Scan for the cell matching the given text and deliver its (X, Y) coordinate at center. 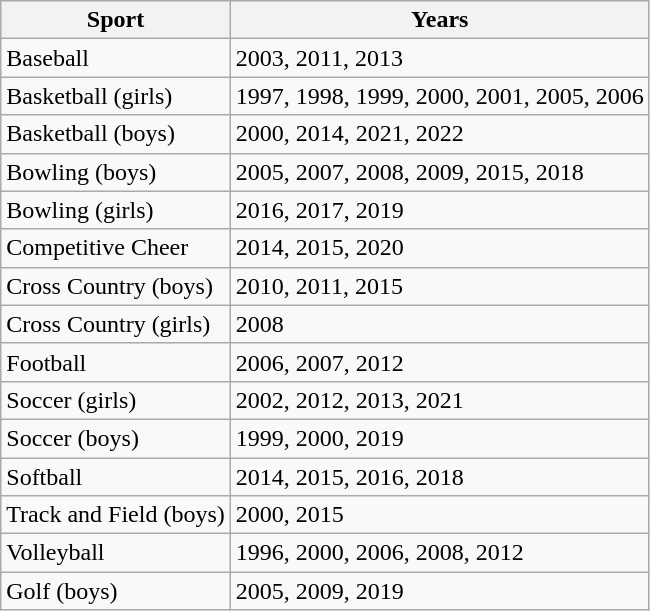
Baseball (116, 58)
Football (116, 362)
Bowling (girls) (116, 210)
Basketball (girls) (116, 96)
2010, 2011, 2015 (440, 286)
2016, 2017, 2019 (440, 210)
Volleyball (116, 553)
Basketball (boys) (116, 134)
1997, 1998, 1999, 2000, 2001, 2005, 2006 (440, 96)
Cross Country (girls) (116, 324)
2000, 2014, 2021, 2022 (440, 134)
Softball (116, 477)
2006, 2007, 2012 (440, 362)
2000, 2015 (440, 515)
Cross Country (boys) (116, 286)
2005, 2007, 2008, 2009, 2015, 2018 (440, 172)
1999, 2000, 2019 (440, 438)
Competitive Cheer (116, 248)
2002, 2012, 2013, 2021 (440, 400)
Years (440, 20)
2005, 2009, 2019 (440, 591)
Soccer (girls) (116, 400)
2014, 2015, 2020 (440, 248)
2014, 2015, 2016, 2018 (440, 477)
2008 (440, 324)
1996, 2000, 2006, 2008, 2012 (440, 553)
Sport (116, 20)
2003, 2011, 2013 (440, 58)
Soccer (boys) (116, 438)
Track and Field (boys) (116, 515)
Golf (boys) (116, 591)
Bowling (boys) (116, 172)
